Extract the [X, Y] coordinate from the center of the cell holding the provided text.  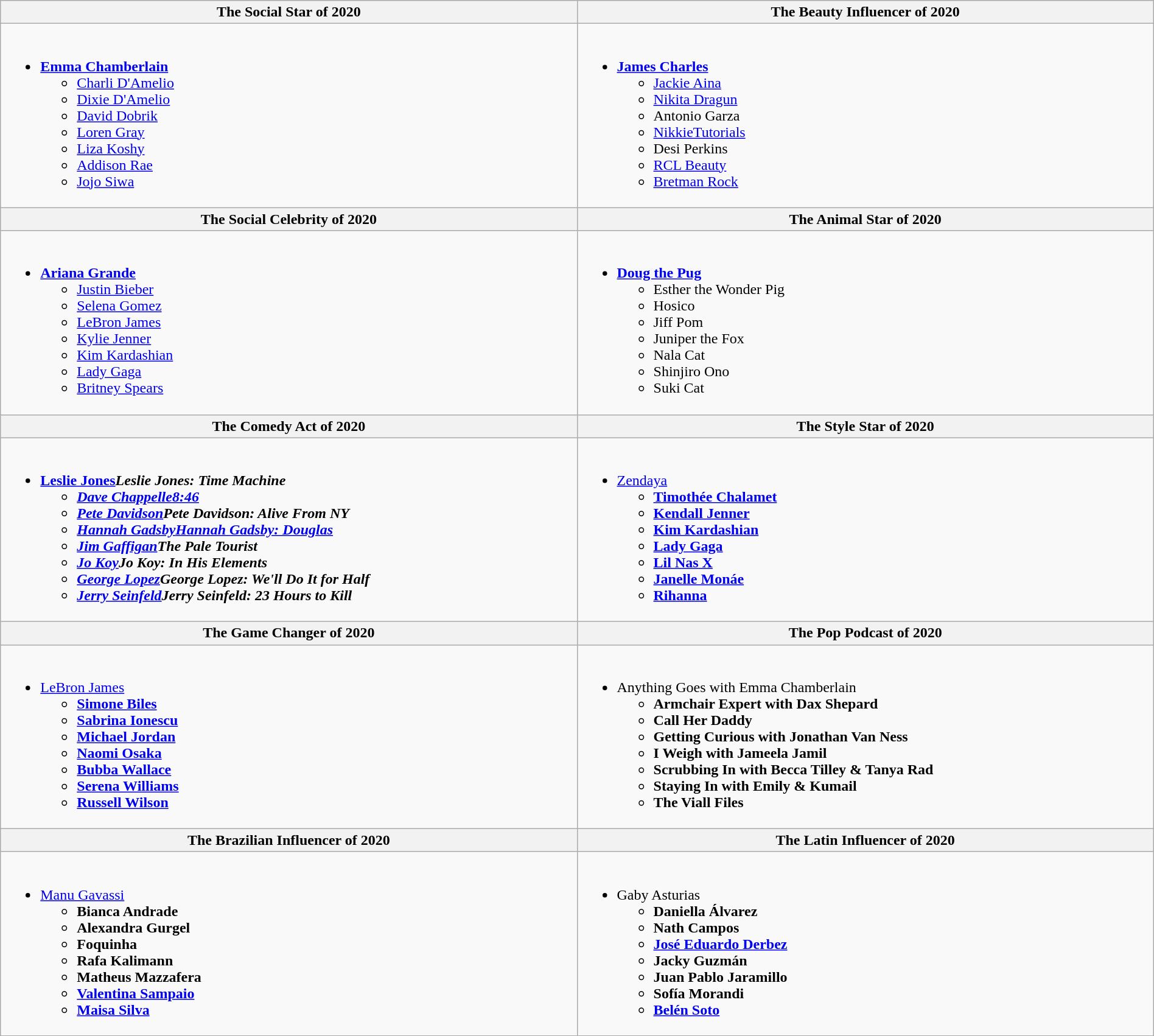
The Latin Influencer of 2020 [865, 840]
Manu GavassiBianca AndradeAlexandra GurgelFoquinhaRafa KalimannMatheus MazzaferaValentina SampaioMaisa Silva [288, 943]
The Comedy Act of 2020 [288, 426]
Doug the PugEsther the Wonder PigHosicoJiff PomJuniper the FoxNala CatShinjiro OnoSuki Cat [865, 323]
Emma ChamberlainCharli D'AmelioDixie D'AmelioDavid DobrikLoren GrayLiza KoshyAddison RaeJojo Siwa [288, 116]
ZendayaTimothée ChalametKendall JennerKim KardashianLady GagaLil Nas XJanelle MonáeRihanna [865, 530]
The Brazilian Influencer of 2020 [288, 840]
The Style Star of 2020 [865, 426]
The Social Star of 2020 [288, 12]
The Beauty Influencer of 2020 [865, 12]
The Social Celebrity of 2020 [288, 219]
The Animal Star of 2020 [865, 219]
Gaby AsturiasDaniella ÁlvarezNath CamposJosé Eduardo DerbezJacky GuzmánJuan Pablo JaramilloSofía MorandiBelén Soto [865, 943]
The Game Changer of 2020 [288, 633]
The Pop Podcast of 2020 [865, 633]
James CharlesJackie AinaNikita DragunAntonio GarzaNikkieTutorialsDesi PerkinsRCL BeautyBretman Rock [865, 116]
Ariana GrandeJustin BieberSelena GomezLeBron JamesKylie JennerKim KardashianLady GagaBritney Spears [288, 323]
LeBron JamesSimone BilesSabrina IonescuMichael JordanNaomi OsakaBubba WallaceSerena WilliamsRussell Wilson [288, 737]
